Locate the cell with the specified text and output its [X, Y] center coordinate. 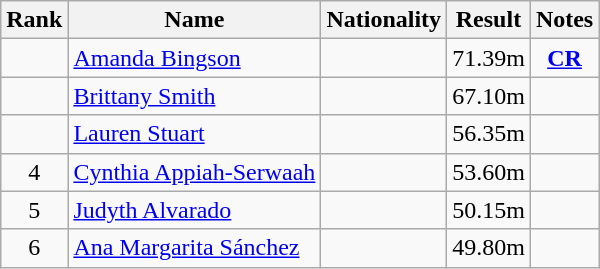
67.10m [489, 96]
Ana Margarita Sánchez [194, 248]
49.80m [489, 248]
Name [194, 20]
Amanda Bingson [194, 58]
71.39m [489, 58]
Cynthia Appiah-Serwaah [194, 172]
6 [34, 248]
CR [564, 58]
50.15m [489, 210]
Lauren Stuart [194, 134]
5 [34, 210]
Notes [564, 20]
Judyth Alvarado [194, 210]
4 [34, 172]
53.60m [489, 172]
Rank [34, 20]
56.35m [489, 134]
Result [489, 20]
Brittany Smith [194, 96]
Nationality [384, 20]
